Return [x, y] of the center of cell containing provided text 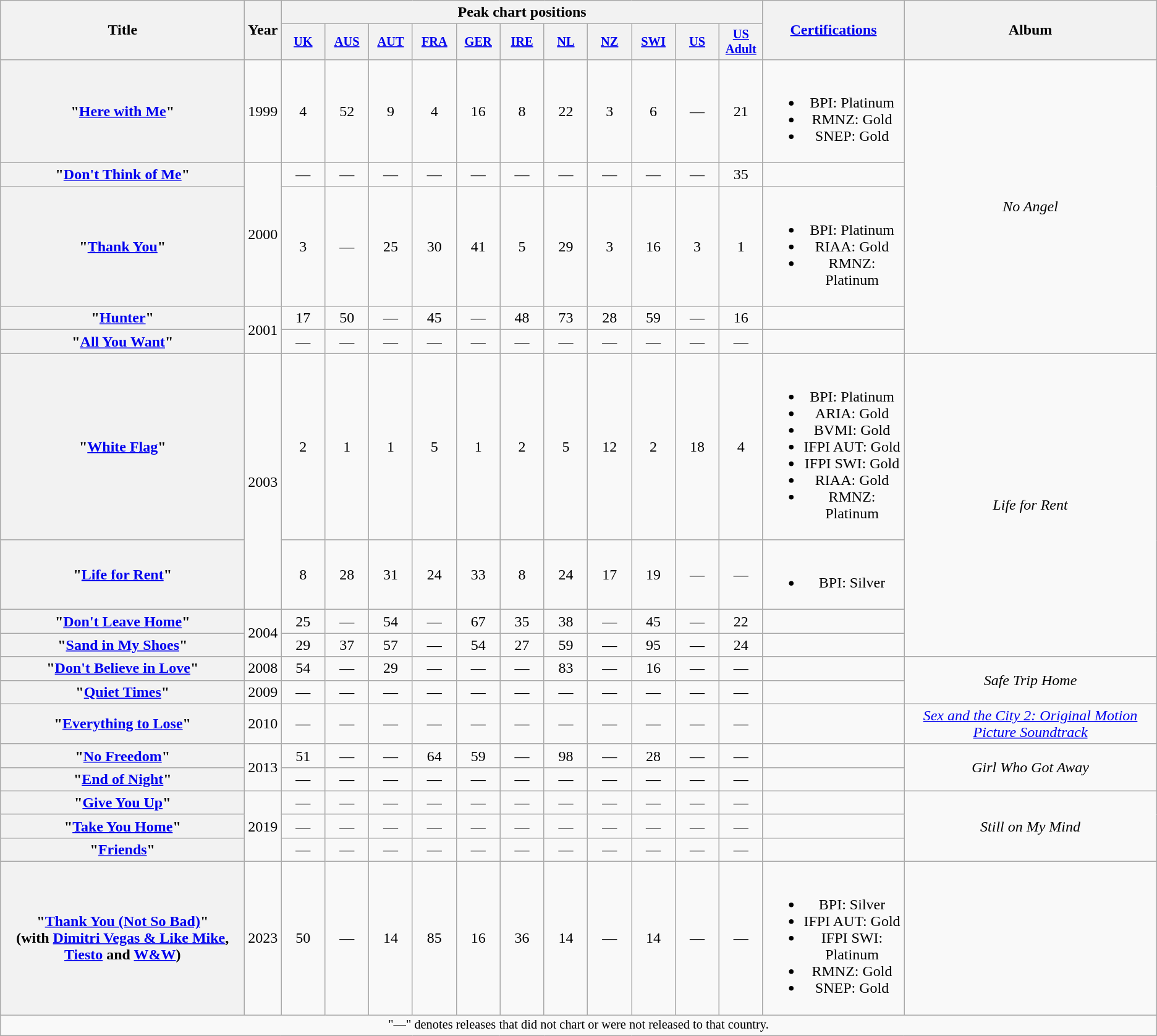
"Take You Home" [122, 826]
"No Freedom" [122, 756]
NL [566, 42]
"Here with Me" [122, 111]
"—" denotes releases that did not chart or were not released to that country. [578, 1025]
12 [609, 447]
37 [347, 645]
FRA [434, 42]
"Sand in My Shoes" [122, 645]
"Life for Rent" [122, 575]
"All You Want" [122, 342]
36 [522, 938]
48 [522, 318]
"End of Night" [122, 779]
Certifications [833, 30]
33 [478, 575]
"Hunter" [122, 318]
27 [522, 645]
31 [391, 575]
"Give You Up" [122, 802]
19 [654, 575]
2003 [263, 482]
"Thank You" [122, 246]
"Don't Think of Me" [122, 175]
95 [654, 645]
SWI [654, 42]
Safe Trip Home [1030, 680]
BPI: PlatinumRMNZ: GoldSNEP: Gold [833, 111]
UK [303, 42]
1999 [263, 111]
9 [391, 111]
US [697, 42]
98 [566, 756]
AUT [391, 42]
"Thank You (Not So Bad)"(with Dimitri Vegas & Like Mike, Tiesto and W&W) [122, 938]
52 [347, 111]
2010 [263, 724]
Girl Who Got Away [1030, 767]
GER [478, 42]
Peak chart positions [522, 12]
51 [303, 756]
30 [434, 246]
2004 [263, 633]
Still on My Mind [1030, 826]
38 [566, 621]
"Don't Leave Home" [122, 621]
"Don't Believe in Love" [122, 668]
2000 [263, 235]
"White Flag" [122, 447]
2009 [263, 692]
"Everything to Lose" [122, 724]
AUS [347, 42]
2023 [263, 938]
2013 [263, 767]
2019 [263, 826]
21 [740, 111]
No Angel [1030, 206]
BPI: PlatinumRIAA: GoldRMNZ: Platinum [833, 246]
83 [566, 668]
73 [566, 318]
2001 [263, 330]
2008 [263, 668]
"Quiet Times" [122, 692]
"Friends" [122, 849]
67 [478, 621]
Sex and the City 2: Original Motion Picture Soundtrack [1030, 724]
BPI: SilverIFPI AUT: GoldIFPI SWI: PlatinumRMNZ: GoldSNEP: Gold [833, 938]
NZ [609, 42]
41 [478, 246]
Title [122, 30]
85 [434, 938]
BPI: Silver [833, 575]
Album [1030, 30]
IRE [522, 42]
Life for Rent [1030, 505]
18 [697, 447]
Year [263, 30]
57 [391, 645]
64 [434, 756]
BPI: PlatinumARIA: GoldBVMI: GoldIFPI AUT: GoldIFPI SWI: GoldRIAA: GoldRMNZ: Platinum [833, 447]
US Adult [740, 42]
6 [654, 111]
